Find where the given text appears and provide that cell's center as [x, y] coordinate. 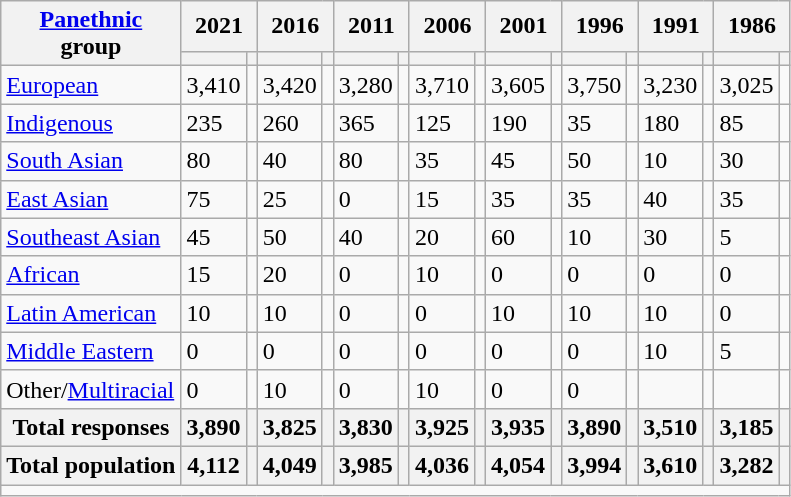
2001 [524, 26]
3,025 [746, 85]
3,825 [290, 427]
3,185 [746, 427]
1996 [600, 26]
60 [518, 237]
South Asian [91, 161]
1991 [676, 26]
3,420 [290, 85]
Latin American [91, 313]
Indigenous [91, 123]
Other/Multiracial [91, 389]
Total responses [91, 427]
3,994 [594, 465]
4,036 [442, 465]
260 [290, 123]
3,710 [442, 85]
3,605 [518, 85]
3,935 [518, 427]
3,985 [366, 465]
25 [290, 199]
85 [746, 123]
3,925 [442, 427]
4,049 [290, 465]
3,282 [746, 465]
Middle Eastern [91, 351]
Panethnicgroup [91, 34]
2006 [447, 26]
365 [366, 123]
4,112 [214, 465]
Southeast Asian [91, 237]
125 [442, 123]
3,230 [670, 85]
Total population [91, 465]
European [91, 85]
3,280 [366, 85]
190 [518, 123]
3,510 [670, 427]
2021 [219, 26]
235 [214, 123]
2011 [371, 26]
180 [670, 123]
3,750 [594, 85]
3,610 [670, 465]
2016 [295, 26]
East Asian [91, 199]
African [91, 275]
4,054 [518, 465]
3,830 [366, 427]
1986 [752, 26]
75 [214, 199]
3,410 [214, 85]
